Pinpoint the cell where the given text exists, returning its [x, y] midpoint coordinate. 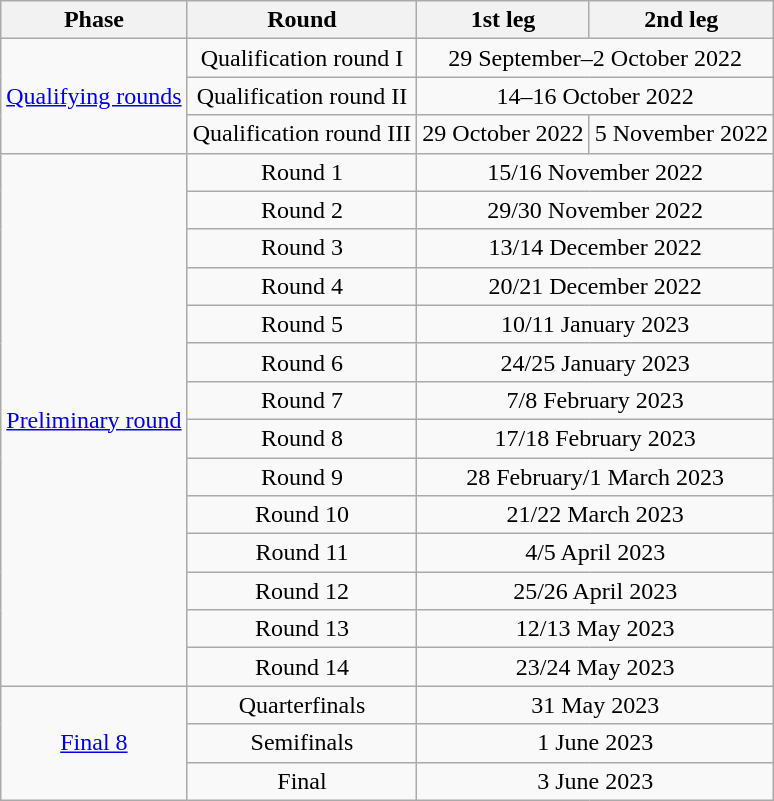
Final 8 [94, 743]
Round 6 [302, 362]
7/8 February 2023 [596, 400]
Semifinals [302, 743]
3 June 2023 [596, 781]
Round 5 [302, 324]
12/13 May 2023 [596, 629]
29 September–2 October 2022 [596, 58]
Round 1 [302, 172]
5 November 2022 [681, 134]
Round 8 [302, 438]
Round [302, 20]
Round 13 [302, 629]
Qualification round II [302, 96]
Round 10 [302, 515]
Qualification round I [302, 58]
Phase [94, 20]
23/24 May 2023 [596, 667]
15/16 November 2022 [596, 172]
20/21 December 2022 [596, 286]
14–16 October 2022 [596, 96]
25/26 April 2023 [596, 591]
Round 2 [302, 210]
31 May 2023 [596, 705]
17/18 February 2023 [596, 438]
Round 7 [302, 400]
Quarterfinals [302, 705]
28 February/1 March 2023 [596, 477]
29 October 2022 [503, 134]
13/14 December 2022 [596, 248]
Qualification round III [302, 134]
10/11 January 2023 [596, 324]
Round 11 [302, 553]
Final [302, 781]
2nd leg [681, 20]
Round 9 [302, 477]
4/5 April 2023 [596, 553]
Preliminary round [94, 420]
24/25 January 2023 [596, 362]
Round 4 [302, 286]
1 June 2023 [596, 743]
29/30 November 2022 [596, 210]
Round 14 [302, 667]
Round 12 [302, 591]
Qualifying rounds [94, 96]
Round 3 [302, 248]
21/22 March 2023 [596, 515]
1st leg [503, 20]
